From the cell containing the given text, extract its center point as (x, y) coordinate. 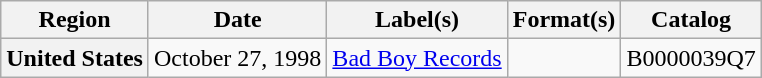
Region (75, 20)
Catalog (691, 20)
B0000039Q7 (691, 58)
United States (75, 58)
Bad Boy Records (417, 58)
Format(s) (564, 20)
Date (237, 20)
October 27, 1998 (237, 58)
Label(s) (417, 20)
